Output the [X, Y] coordinate of the center of the cell containing the given text.  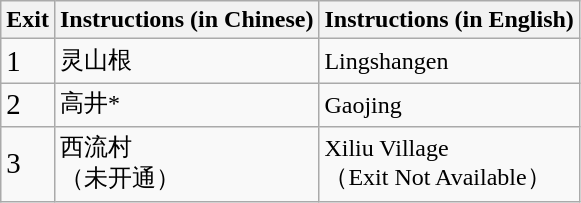
2 [28, 105]
灵山根 [186, 61]
3 [28, 164]
Instructions (in Chinese) [186, 20]
Lingshangen [449, 61]
Gaojing [449, 105]
高井* [186, 105]
Instructions (in English) [449, 20]
1 [28, 61]
西流村（未开通） [186, 164]
Exit [28, 20]
Xiliu Village（Exit Not Available） [449, 164]
